Determine the (x, y) coordinate at the center of the cell enclosing the given text.  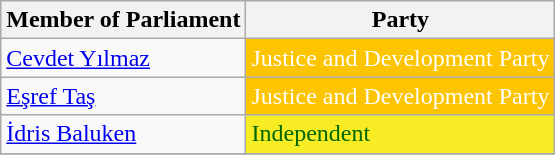
Cevdet Yılmaz (124, 58)
Member of Parliament (124, 20)
Party (400, 20)
İdris Baluken (124, 134)
Independent (400, 134)
Eşref Taş (124, 96)
